Scan for the cell matching the given text and deliver its [X, Y] coordinate at center. 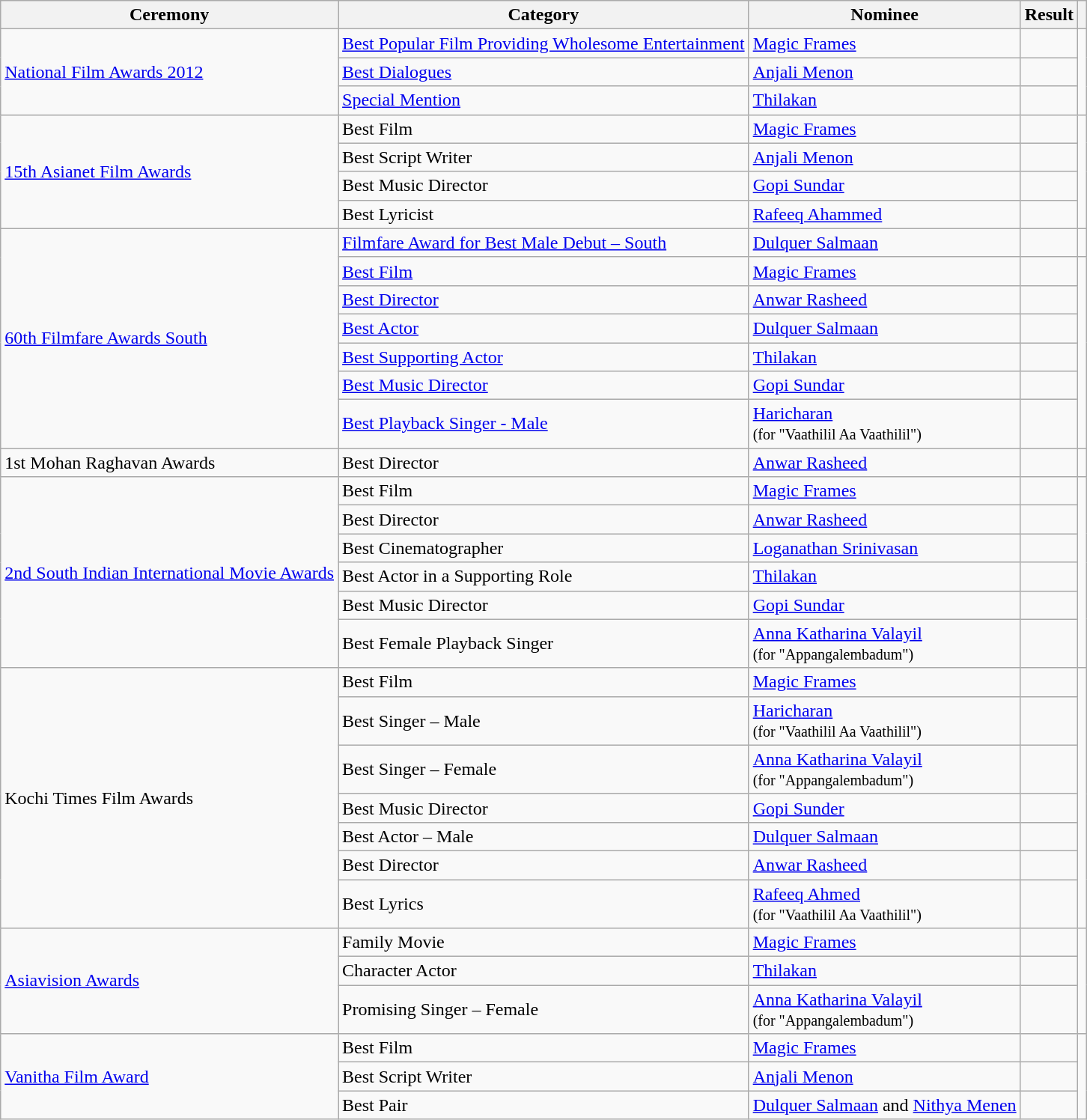
Best Supporting Actor [543, 357]
Rafeeq Ahmed(for "Vaathilil Aa Vaathilil") [885, 903]
Best Actor in a Supporting Role [543, 576]
Best Playback Singer - Male [543, 424]
Dulquer Salmaan and Nithya Menen [885, 1105]
Best Singer – Male [543, 720]
Rafeeq Ahammed [885, 214]
Asiavision Awards [169, 981]
Best Singer – Female [543, 770]
Best Actor – Male [543, 836]
Best Female Playback Singer [543, 644]
Category [543, 15]
Loganathan Srinivasan [885, 548]
1st Mohan Raghavan Awards [169, 463]
Nominee [885, 15]
Ceremony [169, 15]
Vanitha Film Award [169, 1077]
Best Popular Film Providing Wholesome Entertainment [543, 43]
15th Asianet Film Awards [169, 171]
Result [1049, 15]
Gopi Sunder [885, 808]
Character Actor [543, 971]
Best Actor [543, 328]
Filmfare Award for Best Male Debut – South [543, 243]
60th Filmfare Awards South [169, 338]
National Film Awards 2012 [169, 72]
Best Dialogues [543, 72]
2nd South Indian International Movie Awards [169, 572]
Kochi Times Film Awards [169, 798]
Best Lyricist [543, 214]
Family Movie [543, 943]
Promising Singer – Female [543, 1009]
Best Pair [543, 1105]
Best Cinematographer [543, 548]
Best Lyrics [543, 903]
Special Mention [543, 100]
